Determine the [x, y] coordinate at the center of the cell enclosing the given text.  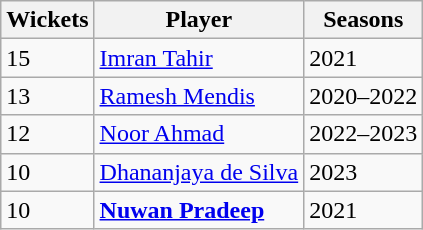
Dhananjaya de Silva [199, 172]
13 [48, 96]
12 [48, 134]
Noor Ahmad [199, 134]
2023 [364, 172]
2020–2022 [364, 96]
Player [199, 20]
Seasons [364, 20]
15 [48, 58]
2022–2023 [364, 134]
Wickets [48, 20]
Imran Tahir [199, 58]
Nuwan Pradeep [199, 210]
Ramesh Mendis [199, 96]
